From the cell containing the given text, extract its center point as (x, y) coordinate. 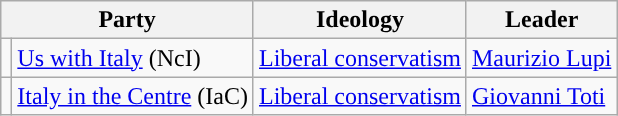
Us with Italy (NcI) (133, 58)
Party (128, 20)
Italy in the Centre (IaC) (133, 96)
Maurizio Lupi (541, 58)
Giovanni Toti (541, 96)
Leader (541, 20)
Ideology (360, 20)
